From the cell containing the given text, extract its center point as [x, y] coordinate. 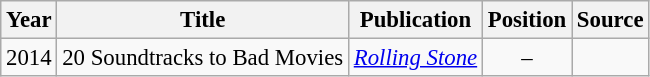
Title [203, 20]
Position [526, 20]
Year [29, 20]
– [526, 58]
Publication [415, 20]
20 Soundtracks to Bad Movies [203, 58]
Rolling Stone [415, 58]
2014 [29, 58]
Source [610, 20]
